Find where the given text appears and provide that cell's center as (x, y) coordinate. 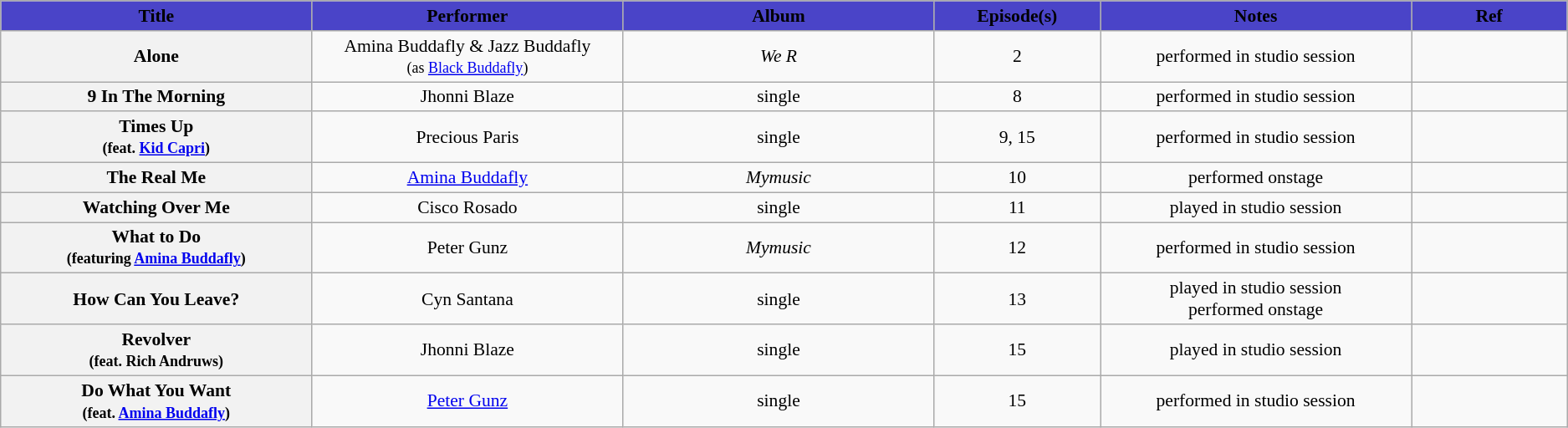
We R (779, 57)
Title (156, 16)
Alone (156, 57)
The Real Me (156, 178)
Episode(s) (1017, 16)
13 (1017, 299)
9 In The Morning (156, 97)
Do What You Want(feat. Amina Buddafly) (156, 401)
Watching Over Me (156, 207)
12 (1017, 247)
How Can You Leave? (156, 299)
10 (1017, 178)
played in studio session performed onstage (1256, 299)
Cisco Rosado (467, 207)
9, 15 (1017, 137)
Precious Paris (467, 137)
Ref (1489, 16)
Album (779, 16)
Notes (1256, 16)
Cyn Santana (467, 299)
8 (1017, 97)
11 (1017, 207)
Performer (467, 16)
Revolver(feat. Rich Andruws) (156, 349)
2 (1017, 57)
Amina Buddafly & Jazz Buddafly (as Black Buddafly) (467, 57)
Times Up (feat. Kid Capri) (156, 137)
Amina Buddafly (467, 178)
performed onstage (1256, 178)
What to Do (featuring Amina Buddafly) (156, 247)
